Extract the (x, y) coordinate from the center of the cell holding the provided text.  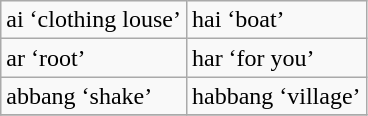
ar ‘root’ (94, 58)
ai ‘clothing louse’ (94, 20)
har ‘for you’ (276, 58)
abbang ‘shake’ (94, 96)
habbang ‘village’ (276, 96)
hai ‘boat’ (276, 20)
